Extract the (X, Y) coordinate from the center of the cell holding the provided text.  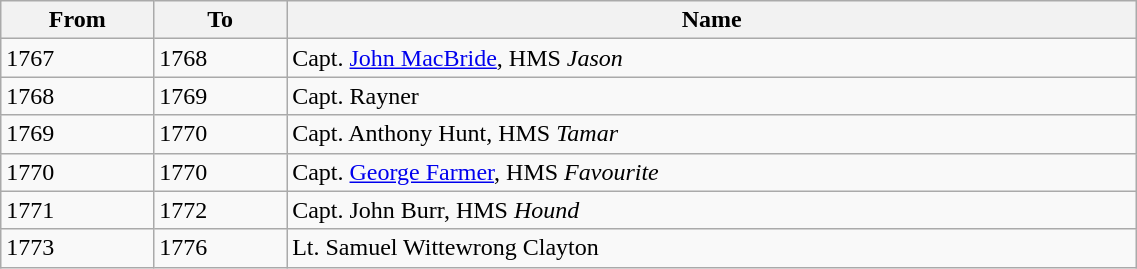
1767 (78, 58)
1771 (78, 210)
1776 (220, 248)
1772 (220, 210)
Name (712, 20)
1773 (78, 248)
Capt. John MacBride, HMS Jason (712, 58)
Capt. Anthony Hunt, HMS Tamar (712, 134)
Capt. John Burr, HMS Hound (712, 210)
Capt. George Farmer, HMS Favourite (712, 172)
Lt. Samuel Wittewrong Clayton (712, 248)
From (78, 20)
Capt. Rayner (712, 96)
To (220, 20)
